From the cell containing the given text, extract its center point as [x, y] coordinate. 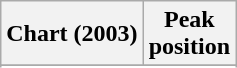
Peakposition [189, 34]
Chart (2003) [72, 34]
